Extract the [X, Y] coordinate from the center of the cell holding the provided text.  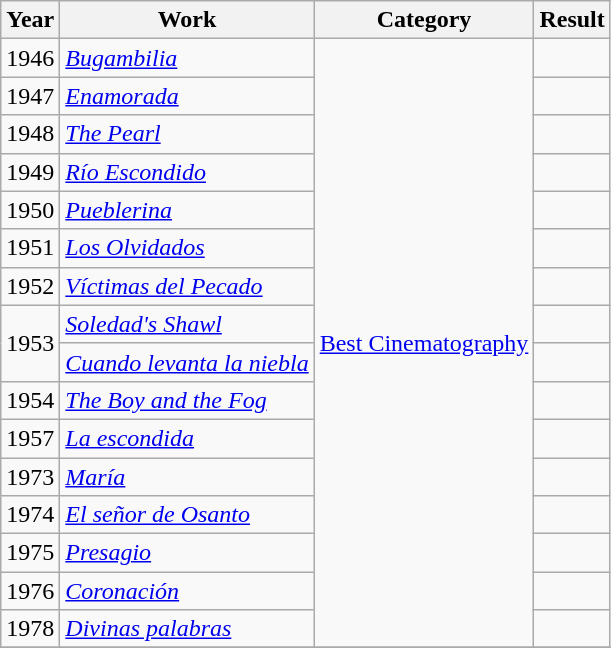
Soledad's Shawl [187, 324]
Enamorada [187, 96]
Work [187, 20]
1974 [30, 515]
1973 [30, 477]
Year [30, 20]
Pueblerina [187, 210]
Result [572, 20]
1975 [30, 553]
María [187, 477]
1947 [30, 96]
1951 [30, 248]
The Boy and the Fog [187, 400]
Presagio [187, 553]
1952 [30, 286]
Category [424, 20]
Coronación [187, 591]
La escondida [187, 438]
The Pearl [187, 134]
Víctimas del Pecado [187, 286]
Best Cinematography [424, 344]
1976 [30, 591]
1946 [30, 58]
Los Olvidados [187, 248]
Río Escondido [187, 172]
El señor de Osanto [187, 515]
1954 [30, 400]
1949 [30, 172]
Divinas palabras [187, 629]
Bugambilia [187, 58]
1948 [30, 134]
1957 [30, 438]
Cuando levanta la niebla [187, 362]
1950 [30, 210]
1978 [30, 629]
1953 [30, 343]
